Determine the (X, Y) coordinate at the center of the cell enclosing the given text.  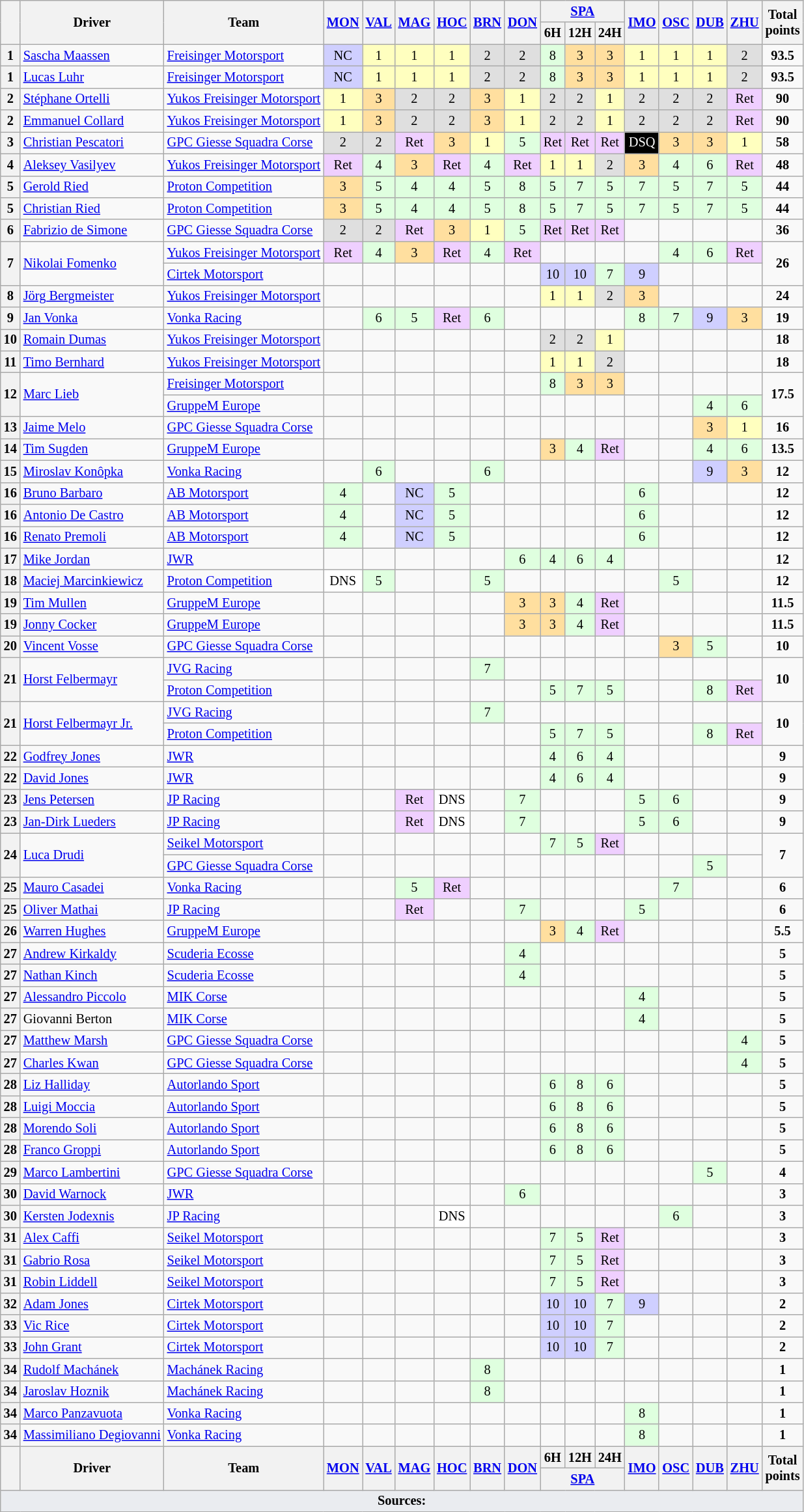
Christian Pescatori (92, 143)
Lucas Luhr (92, 77)
Luigi Moccia (92, 1107)
5.5 (783, 931)
Sources: (402, 1501)
14 (10, 449)
Adam Jones (92, 1304)
Charles Kwan (92, 1063)
Rudolf Machánek (92, 1369)
Oliver Mathai (92, 909)
Liz Halliday (92, 1085)
DSQ (642, 143)
Miroslav Konôpka (92, 471)
Nikolai Fomenko (92, 263)
58 (783, 143)
11 (10, 362)
Vincent Vosse (92, 646)
17.5 (783, 394)
20 (10, 646)
Vic Rice (92, 1326)
Massimiliano Degiovanni (92, 1435)
Andrew Kirkaldy (92, 954)
Gerold Ried (92, 187)
15 (10, 471)
Horst Felbermayr Jr. (92, 722)
Mauro Casadei (92, 888)
Jaime Melo (92, 428)
Christian Ried (92, 208)
29 (10, 1172)
32 (10, 1304)
Marco Lambertini (92, 1172)
Sascha Maassen (92, 55)
Luca Drudi (92, 854)
Fabrizio de Simone (92, 230)
Emmanuel Collard (92, 121)
Matthew Marsh (92, 1041)
48 (783, 165)
Stéphane Ortelli (92, 99)
17 (10, 559)
Antonio De Castro (92, 515)
Alessandro Piccolo (92, 997)
Jörg Bergmeister (92, 296)
Aleksey Vasilyev (92, 165)
John Grant (92, 1347)
Horst Felbermayr (92, 680)
36 (783, 230)
David Warnock (92, 1194)
Warren Hughes (92, 931)
Alex Caffi (92, 1238)
Mike Jordan (92, 559)
Marc Lieb (92, 394)
Tim Sugden (92, 449)
Jan Vonka (92, 318)
Gabrio Rosa (92, 1260)
Timo Bernhard (92, 362)
Renato Premoli (92, 537)
Marco Panzavuota (92, 1413)
Robin Liddell (92, 1282)
Jan-Dirk Lueders (92, 822)
David Jones (92, 778)
Tim Mullen (92, 603)
Jonny Cocker (92, 625)
Franco Groppi (92, 1150)
Maciej Marcinkiewicz (92, 581)
13.5 (783, 449)
Bruno Barbaro (92, 493)
Jaroslav Hoznik (92, 1392)
Romain Dumas (92, 340)
Nathan Kinch (92, 975)
13 (10, 428)
Morendo Soli (92, 1129)
Kersten Jodexnis (92, 1216)
Giovanni Berton (92, 1019)
Jens Petersen (92, 800)
Godfrey Jones (92, 756)
